Provide the (X, Y) coordinate of the cell's center where the given text is located.  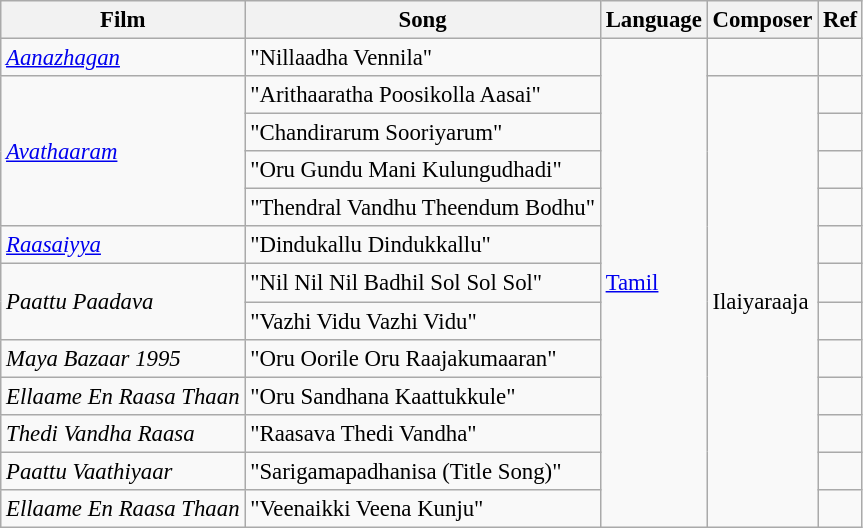
"Sarigamapadhanisa (Title Song)" (422, 471)
Ilaiyaraaja (762, 302)
Composer (762, 20)
Avathaaram (123, 151)
"Nil Nil Nil Badhil Sol Sol Sol" (422, 283)
"Thendral Vandhu Theendum Bodhu" (422, 208)
Maya Bazaar 1995 (123, 358)
Thedi Vandha Raasa (123, 433)
"Oru Sandhana Kaattukkule" (422, 396)
Paattu Vaathiyaar (123, 471)
"Arithaaratha Poosikolla Aasai" (422, 95)
Tamil (654, 284)
"Dindukallu Dindukkallu" (422, 245)
"Veenaikki Veena Kunju" (422, 509)
Ref (840, 20)
"Raasava Thedi Vandha" (422, 433)
Song (422, 20)
"Oru Oorile Oru Raajakumaaran" (422, 358)
"Nillaadha Vennila" (422, 58)
Aanazhagan (123, 58)
"Oru Gundu Mani Kulungudhadi" (422, 170)
"Vazhi Vidu Vazhi Vidu" (422, 321)
Film (123, 20)
Paattu Paadava (123, 302)
Raasaiyya (123, 245)
"Chandirarum Sooriyarum" (422, 133)
Language (654, 20)
